Determine the (x, y) coordinate at the center of the cell enclosing the given text.  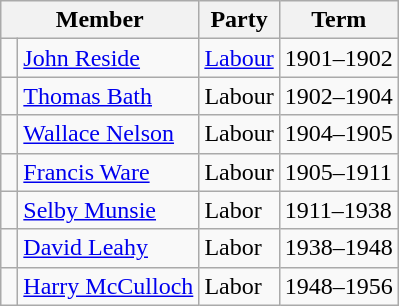
1938–1948 (338, 248)
Wallace Nelson (108, 134)
Selby Munsie (108, 210)
1902–1904 (338, 96)
Term (338, 20)
David Leahy (108, 248)
1911–1938 (338, 210)
Party (239, 20)
John Reside (108, 58)
1905–1911 (338, 172)
Harry McCulloch (108, 286)
1948–1956 (338, 286)
Member (100, 20)
1904–1905 (338, 134)
Francis Ware (108, 172)
Thomas Bath (108, 96)
1901–1902 (338, 58)
